Extract the (x, y) coordinate from the center of the cell holding the provided text.  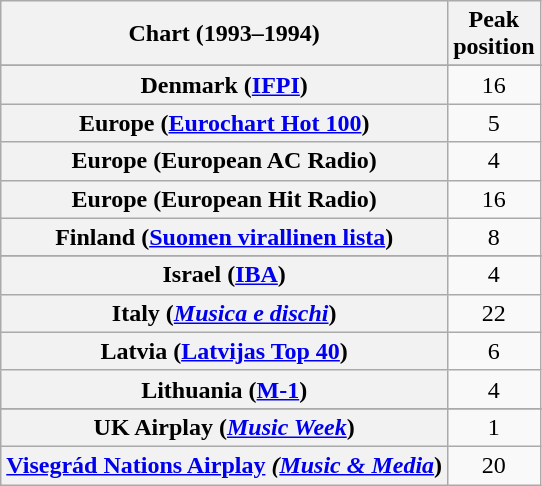
Europe (Eurochart Hot 100) (224, 123)
20 (494, 465)
Finland (Suomen virallinen lista) (224, 237)
Visegrád Nations Airplay (Music & Media) (224, 465)
Lithuania (M-1) (224, 389)
8 (494, 237)
Europe (European Hit Radio) (224, 199)
Europe (European AC Radio) (224, 161)
UK Airplay (Music Week) (224, 427)
Peakposition (494, 34)
6 (494, 351)
22 (494, 313)
Israel (IBA) (224, 275)
Chart (1993–1994) (224, 34)
Italy (Musica e dischi) (224, 313)
5 (494, 123)
Denmark (IFPI) (224, 85)
Latvia (Latvijas Top 40) (224, 351)
1 (494, 427)
